Locate the cell with the specified text and output its (x, y) center coordinate. 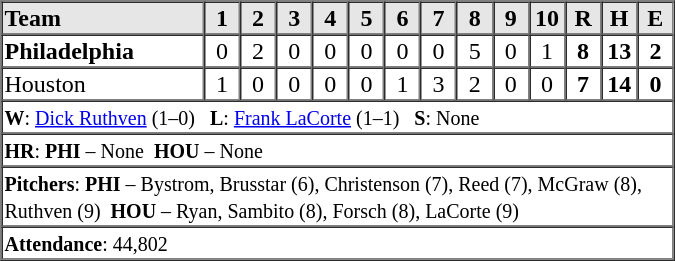
13 (619, 50)
6 (402, 18)
9 (511, 18)
14 (619, 84)
H (619, 18)
10 (547, 18)
Philadelphia (103, 50)
4 (330, 18)
Houston (103, 84)
Attendance: 44,802 (338, 242)
Pitchers: PHI – Bystrom, Brusstar (6), Christenson (7), Reed (7), McGraw (8), Ruthven (9) HOU – Ryan, Sambito (8), Forsch (8), LaCorte (9) (338, 196)
R (583, 18)
W: Dick Ruthven (1–0) L: Frank LaCorte (1–1) S: None (338, 116)
E (655, 18)
Team (103, 18)
HR: PHI – None HOU – None (338, 150)
